Detect which cell encompasses the target text, then output its [X, Y] center coordinate. 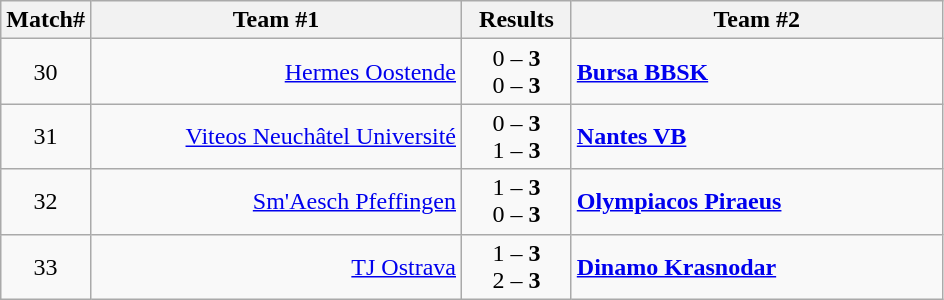
1 – 3 2 – 3 [517, 266]
33 [46, 266]
Team #1 [276, 20]
Viteos Neuchâtel Université [276, 136]
32 [46, 202]
0 – 3 0 – 3 [517, 72]
0 – 3 1 – 3 [517, 136]
Dinamo Krasnodar [756, 266]
Sm'Aesch Pfeffingen [276, 202]
Results [517, 20]
Hermes Oostende [276, 72]
TJ Ostrava [276, 266]
Team #2 [756, 20]
Nantes VB [756, 136]
Olympiacos Piraeus [756, 202]
Bursa BBSK [756, 72]
Match# [46, 20]
1 – 3 0 – 3 [517, 202]
30 [46, 72]
31 [46, 136]
